Pinpoint the cell where the given text exists, returning its (X, Y) midpoint coordinate. 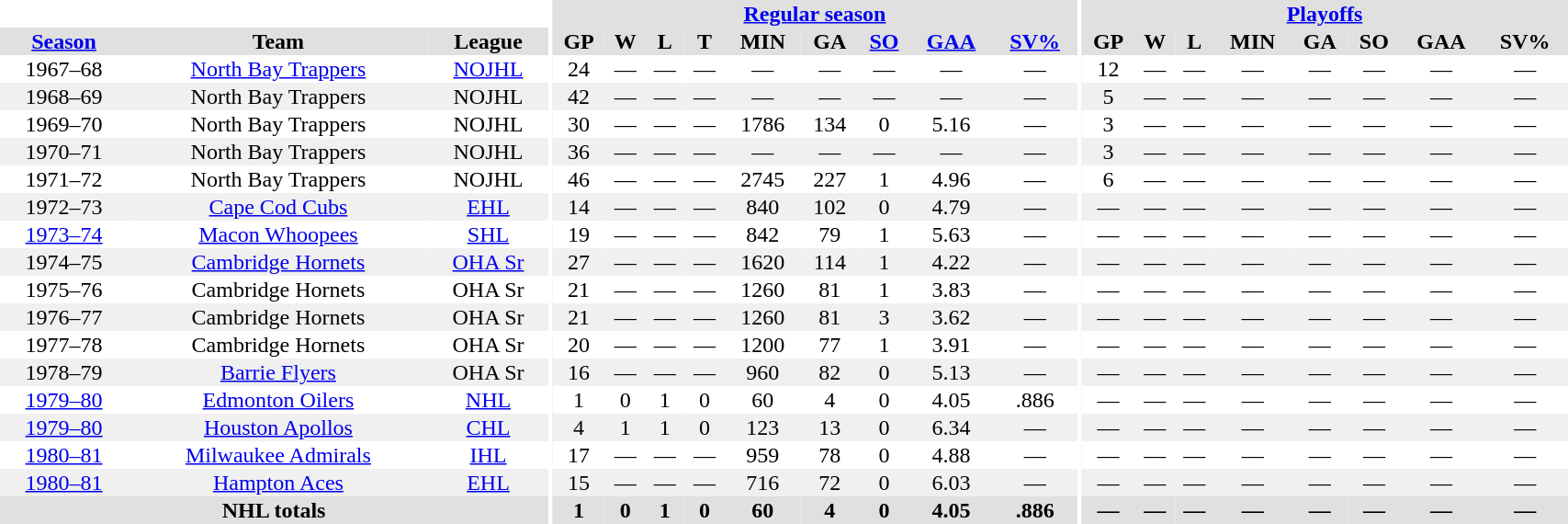
1971–72 (64, 179)
1974–75 (64, 262)
5 (1109, 97)
League (489, 41)
16 (579, 372)
20 (579, 345)
Hampton Aces (278, 483)
1969–70 (64, 124)
1968–69 (64, 97)
960 (763, 372)
1976–77 (64, 317)
46 (579, 179)
227 (829, 179)
6 (1109, 179)
6.03 (951, 483)
SHL (489, 234)
13 (829, 427)
1967–68 (64, 69)
5.16 (951, 124)
79 (829, 234)
1972–73 (64, 207)
4.22 (951, 262)
42 (579, 97)
T (704, 41)
716 (763, 483)
NHL (489, 400)
NHL totals (274, 510)
3.83 (951, 290)
Macon Whoopees (278, 234)
72 (829, 483)
24 (579, 69)
4.79 (951, 207)
78 (829, 455)
Regular season (815, 14)
5.13 (951, 372)
17 (579, 455)
1620 (763, 262)
114 (829, 262)
14 (579, 207)
Barrie Flyers (278, 372)
19 (579, 234)
15 (579, 483)
Season (64, 41)
12 (1109, 69)
Team (278, 41)
4.96 (951, 179)
1977–78 (64, 345)
Edmonton Oilers (278, 400)
4.88 (951, 455)
1200 (763, 345)
123 (763, 427)
36 (579, 152)
959 (763, 455)
30 (579, 124)
Cape Cod Cubs (278, 207)
Milwaukee Admirals (278, 455)
1975–76 (64, 290)
IHL (489, 455)
102 (829, 207)
1970–71 (64, 152)
1786 (763, 124)
2745 (763, 179)
6.34 (951, 427)
82 (829, 372)
3.91 (951, 345)
842 (763, 234)
Playoffs (1325, 14)
1978–79 (64, 372)
3.62 (951, 317)
27 (579, 262)
5.63 (951, 234)
840 (763, 207)
Houston Apollos (278, 427)
134 (829, 124)
CHL (489, 427)
1973–74 (64, 234)
77 (829, 345)
